Locate the cell with the specified text and output its [X, Y] center coordinate. 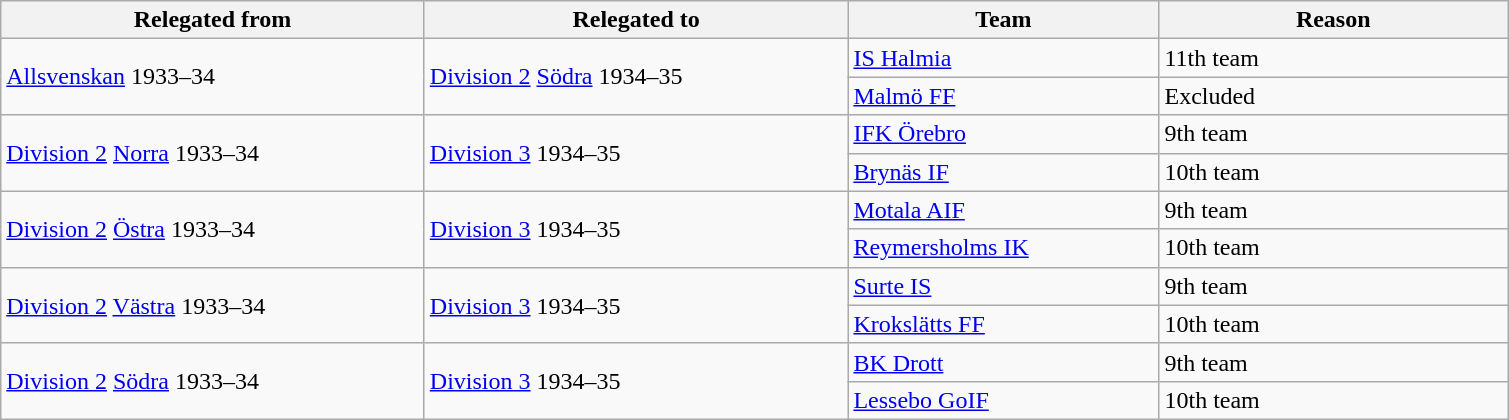
Division 2 Västra 1933–34 [213, 305]
Relegated to [636, 20]
BK Drott [1004, 362]
Reymersholms IK [1004, 248]
11th team [1334, 58]
Motala AIF [1004, 210]
Excluded [1334, 96]
Relegated from [213, 20]
Surte IS [1004, 286]
IS Halmia [1004, 58]
Malmö FF [1004, 96]
Allsvenskan 1933–34 [213, 77]
Team [1004, 20]
Division 2 Östra 1933–34 [213, 229]
IFK Örebro [1004, 134]
Division 2 Norra 1933–34 [213, 153]
Division 2 Södra 1933–34 [213, 381]
Lessebo GoIF [1004, 400]
Krokslätts FF [1004, 324]
Brynäs IF [1004, 172]
Division 2 Södra 1934–35 [636, 77]
Reason [1334, 20]
